From the cell containing the given text, extract its center point as (X, Y) coordinate. 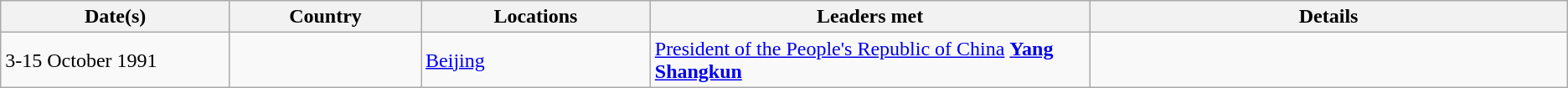
Beijing (536, 60)
Leaders met (869, 17)
Locations (536, 17)
Date(s) (116, 17)
Country (325, 17)
3-15 October 1991 (116, 60)
Details (1328, 17)
President of the People's Republic of China Yang Shangkun (869, 60)
